Scan for the cell matching the given text and deliver its (X, Y) coordinate at center. 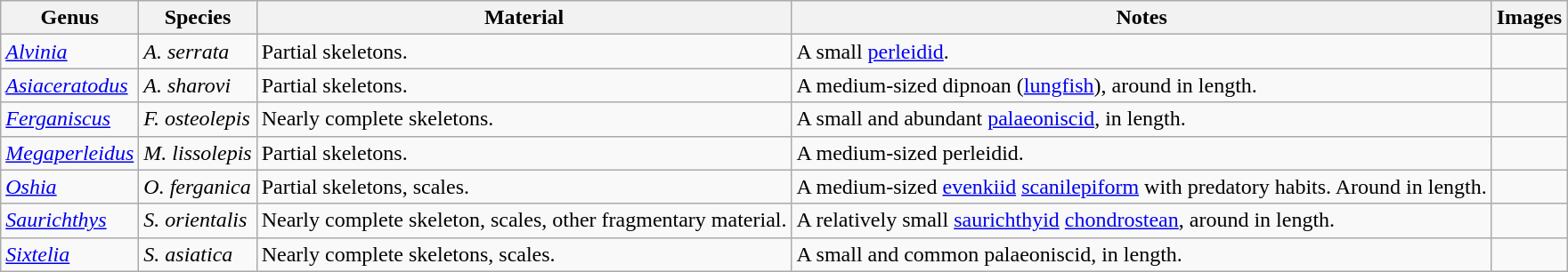
Ferganiscus (69, 119)
Images (1529, 18)
Nearly complete skeletons, scales. (524, 254)
A. serrata (198, 52)
Alvinia (69, 52)
A medium-sized perleidid. (1141, 153)
A small perleidid. (1141, 52)
A small and common palaeoniscid, in length. (1141, 254)
S. asiatica (198, 254)
Partial skeletons, scales. (524, 187)
M. lissolepis (198, 153)
O. ferganica (198, 187)
Oshia (69, 187)
F. osteolepis (198, 119)
A small and abundant palaeoniscid, in length. (1141, 119)
Species (198, 18)
Asiaceratodus (69, 85)
Nearly complete skeleton, scales, other fragmentary material. (524, 220)
Notes (1141, 18)
Nearly complete skeletons. (524, 119)
A. sharovi (198, 85)
A medium-sized dipnoan (lungfish), around in length. (1141, 85)
Material (524, 18)
A relatively small saurichthyid chondrostean, around in length. (1141, 220)
Sixtelia (69, 254)
S. orientalis (198, 220)
Genus (69, 18)
Saurichthys (69, 220)
A medium-sized evenkiid scanilepiform with predatory habits. Around in length. (1141, 187)
Megaperleidus (69, 153)
